Find where the given text appears and provide that cell's center as (x, y) coordinate. 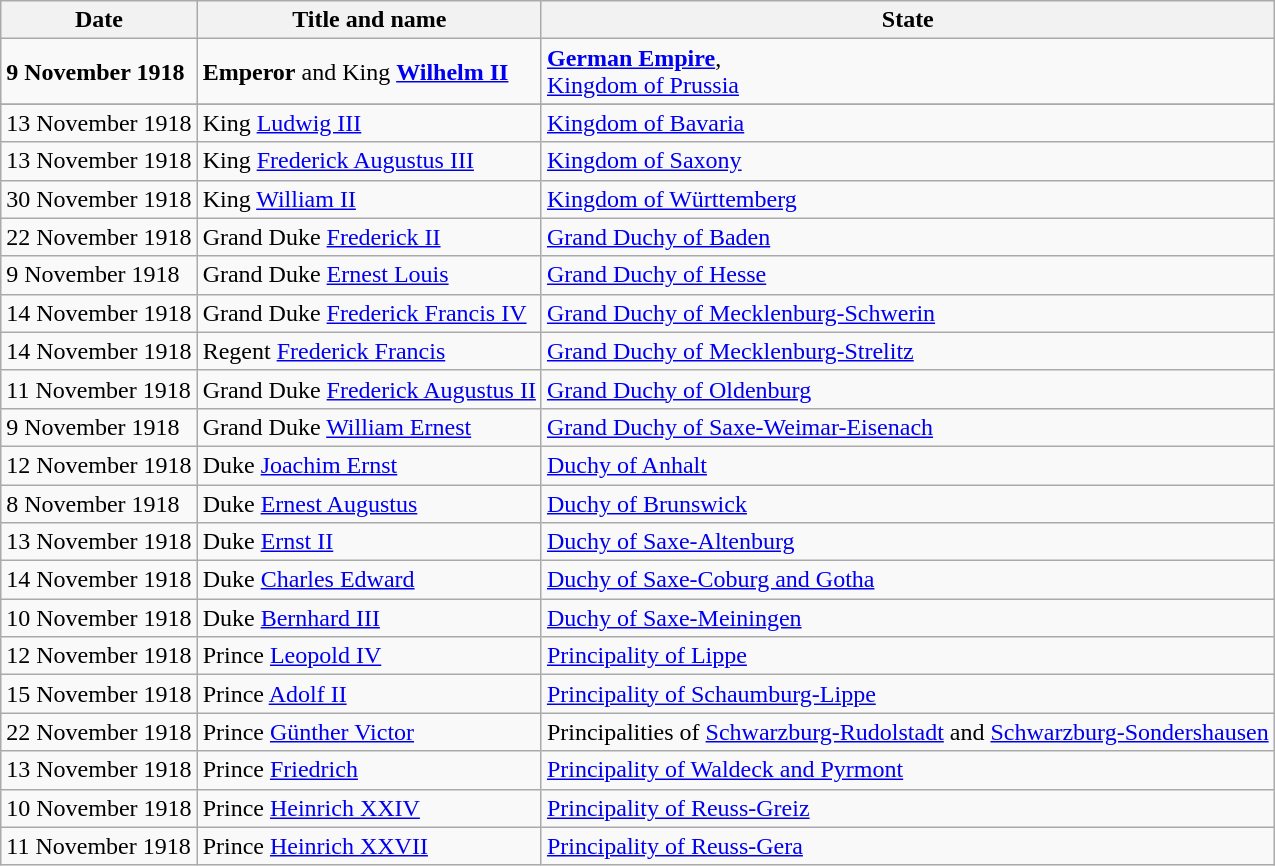
King William II (369, 199)
King Ludwig III (369, 123)
Duke Bernhard III (369, 618)
Grand Duke Frederick Francis IV (369, 313)
Regent Frederick Francis (369, 351)
King Frederick Augustus III (369, 161)
Principalities of Schwarzburg-Rudolstadt and Schwarzburg-Sondershausen (908, 732)
Grand Duke William Ernest (369, 427)
Title and name (369, 20)
Grand Duchy of Oldenburg (908, 389)
Prince Friedrich (369, 770)
German Empire,Kingdom of Prussia (908, 72)
Grand Duke Frederick Augustus II (369, 389)
State (908, 20)
Grand Duchy of Mecklenburg-Strelitz (908, 351)
Principality of Schaumburg-Lippe (908, 694)
Duchy of Anhalt (908, 465)
Grand Duchy of Saxe-Weimar-Eisenach (908, 427)
Principality of Waldeck and Pyrmont (908, 770)
8 November 1918 (99, 503)
Grand Duchy of Baden (908, 237)
Prince Adolf II (369, 694)
Principality of Reuss-Greiz (908, 808)
Principality of Lippe (908, 656)
30 November 1918 (99, 199)
Duke Ernst II (369, 542)
15 November 1918 (99, 694)
Duke Charles Edward (369, 580)
Grand Duke Ernest Louis (369, 275)
Prince Heinrich XXVII (369, 846)
Kingdom of Saxony (908, 161)
Duke Joachim Ernst (369, 465)
Kingdom of Württemberg (908, 199)
Duchy of Brunswick (908, 503)
Grand Duke Frederick II (369, 237)
Duchy of Saxe-Meiningen (908, 618)
Duchy of Saxe-Altenburg (908, 542)
Prince Leopold IV (369, 656)
Principality of Reuss-Gera (908, 846)
Kingdom of Bavaria (908, 123)
Date (99, 20)
Grand Duchy of Hesse (908, 275)
Emperor and King Wilhelm II (369, 72)
Duke Ernest Augustus (369, 503)
Duchy of Saxe-Coburg and Gotha (908, 580)
Grand Duchy of Mecklenburg-Schwerin (908, 313)
Prince Heinrich XXIV (369, 808)
Prince Günther Victor (369, 732)
